Capture the cell that displays the provided text and extract its (X, Y) central coordinate. 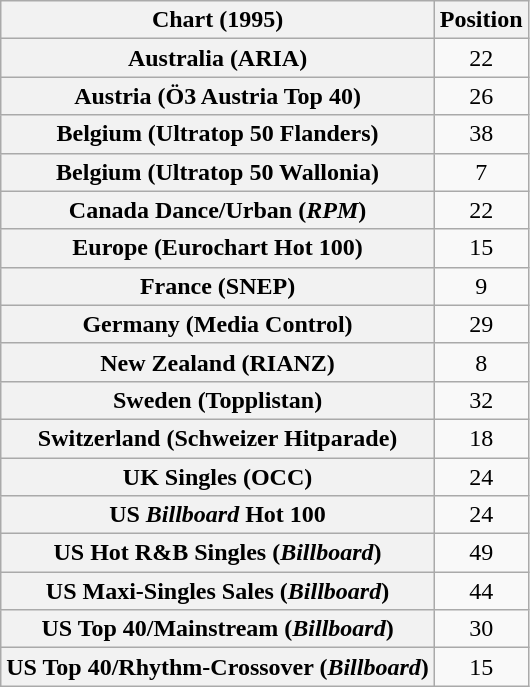
8 (481, 362)
44 (481, 591)
France (SNEP) (218, 286)
Belgium (Ultratop 50 Flanders) (218, 134)
New Zealand (RIANZ) (218, 362)
32 (481, 400)
26 (481, 96)
Austria (Ö3 Austria Top 40) (218, 96)
Australia (ARIA) (218, 58)
Canada Dance/Urban (RPM) (218, 210)
18 (481, 438)
US Top 40/Rhythm-Crossover (Billboard) (218, 667)
30 (481, 629)
Switzerland (Schweizer Hitparade) (218, 438)
Sweden (Topplistan) (218, 400)
US Maxi-Singles Sales (Billboard) (218, 591)
Position (481, 20)
Europe (Eurochart Hot 100) (218, 248)
Germany (Media Control) (218, 324)
38 (481, 134)
29 (481, 324)
US Top 40/Mainstream (Billboard) (218, 629)
49 (481, 553)
UK Singles (OCC) (218, 477)
Chart (1995) (218, 20)
Belgium (Ultratop 50 Wallonia) (218, 172)
US Hot R&B Singles (Billboard) (218, 553)
US Billboard Hot 100 (218, 515)
7 (481, 172)
9 (481, 286)
